For the text-containing cell, return its midpoint in [x, y] coordinate format. 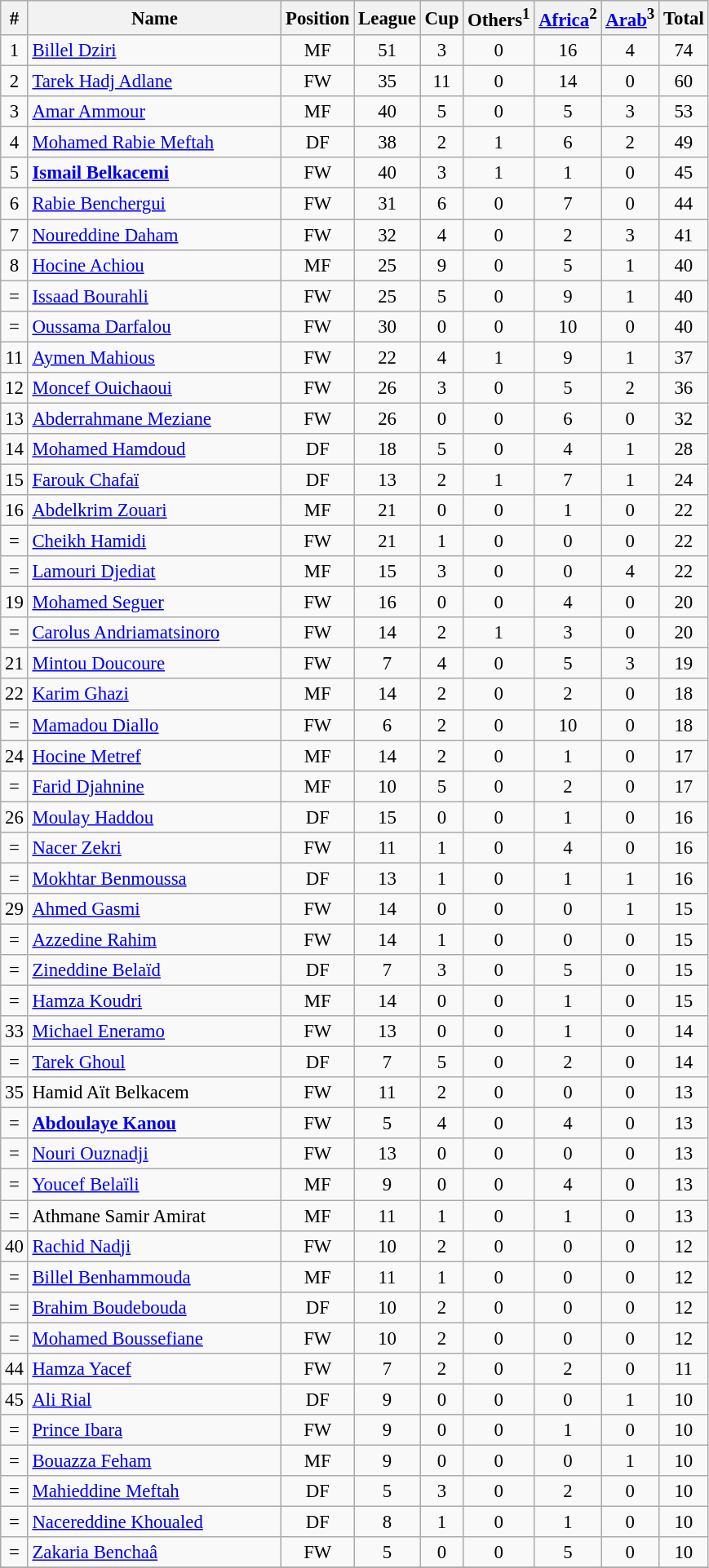
Ismail Belkacemi [155, 174]
Nacereddine Khoualed [155, 1522]
Carolus Andriamatsinoro [155, 633]
Ali Rial [155, 1399]
Moncef Ouichaoui [155, 388]
# [15, 18]
Hocine Achiou [155, 265]
74 [684, 51]
Mamadou Diallo [155, 725]
Noureddine Daham [155, 235]
Tarek Hadj Adlane [155, 82]
Mahieddine Meftah [155, 1491]
Abderrahmane Meziane [155, 418]
Mintou Doucoure [155, 664]
Mohamed Rabie Meftah [155, 143]
Bouazza Feham [155, 1460]
League [387, 18]
41 [684, 235]
Hocine Metref [155, 756]
Farouk Chafaï [155, 479]
29 [15, 909]
Africa2 [568, 18]
Name [155, 18]
30 [387, 326]
Hamid Aït Belkacem [155, 1093]
Hamza Koudri [155, 1001]
Abdoulaye Kanou [155, 1124]
Mohamed Hamdoud [155, 449]
Mohamed Seguer [155, 603]
Brahim Boudebouda [155, 1307]
Oussama Darfalou [155, 326]
Karim Ghazi [155, 695]
Cheikh Hamidi [155, 541]
Billel Dziri [155, 51]
53 [684, 112]
Zineddine Belaïd [155, 970]
Aymen Mahious [155, 357]
Amar Ammour [155, 112]
37 [684, 357]
31 [387, 204]
Prince Ibara [155, 1430]
36 [684, 388]
Abdelkrim Zouari [155, 510]
Cup [441, 18]
Azzedine Rahim [155, 939]
28 [684, 449]
Nouri Ouznadji [155, 1154]
Others1 [499, 18]
Nacer Zekri [155, 848]
49 [684, 143]
Michael Eneramo [155, 1031]
Youcef Belaïli [155, 1185]
Arab3 [630, 18]
Hamza Yacef [155, 1369]
Rabie Benchergui [155, 204]
Mokhtar Benmoussa [155, 878]
Total [684, 18]
51 [387, 51]
Ahmed Gasmi [155, 909]
Farid Djahnine [155, 786]
Tarek Ghoul [155, 1062]
Moulay Haddou [155, 817]
Athmane Samir Amirat [155, 1216]
33 [15, 1031]
Lamouri Djediat [155, 572]
Position [318, 18]
Issaad Bourahli [155, 296]
Mohamed Boussefiane [155, 1338]
Rachid Nadji [155, 1246]
60 [684, 82]
38 [387, 143]
Zakaria Benchaâ [155, 1553]
Billel Benhammouda [155, 1277]
